Locate the cell with the specified text and output its (x, y) center coordinate. 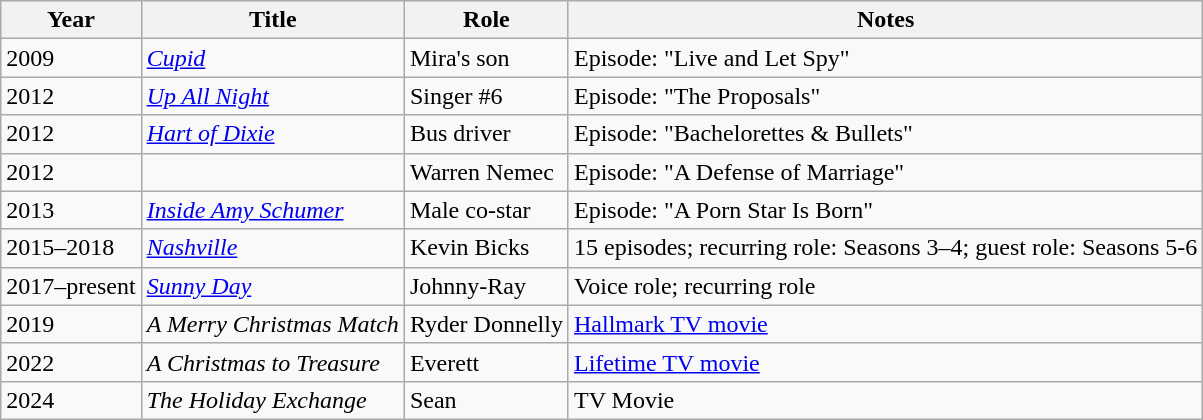
Voice role; recurring role (885, 286)
2015–2018 (71, 248)
Notes (885, 20)
Nashville (272, 248)
Episode: "The Proposals" (885, 96)
Everett (486, 362)
Up All Night (272, 96)
Cupid (272, 58)
15 episodes; recurring role: Seasons 3–4; guest role: Seasons 5-6 (885, 248)
TV Movie (885, 400)
Hart of Dixie (272, 134)
Role (486, 20)
2024 (71, 400)
Lifetime TV movie (885, 362)
Hallmark TV movie (885, 324)
A Christmas to Treasure (272, 362)
Sunny Day (272, 286)
2019 (71, 324)
Sean (486, 400)
Year (71, 20)
Inside Amy Schumer (272, 210)
Mira's son (486, 58)
2013 (71, 210)
Episode: "A Defense of Marriage" (885, 172)
2009 (71, 58)
Ryder Donnelly (486, 324)
2017–present (71, 286)
Johnny-Ray (486, 286)
Episode: "A Porn Star Is Born" (885, 210)
Title (272, 20)
A Merry Christmas Match (272, 324)
Episode: "Bachelorettes & Bullets" (885, 134)
The Holiday Exchange (272, 400)
Bus driver (486, 134)
Male co-star (486, 210)
Singer #6 (486, 96)
Kevin Bicks (486, 248)
Episode: "Live and Let Spy" (885, 58)
Warren Nemec (486, 172)
2022 (71, 362)
